Scan for the cell matching the given text and deliver its (x, y) coordinate at center. 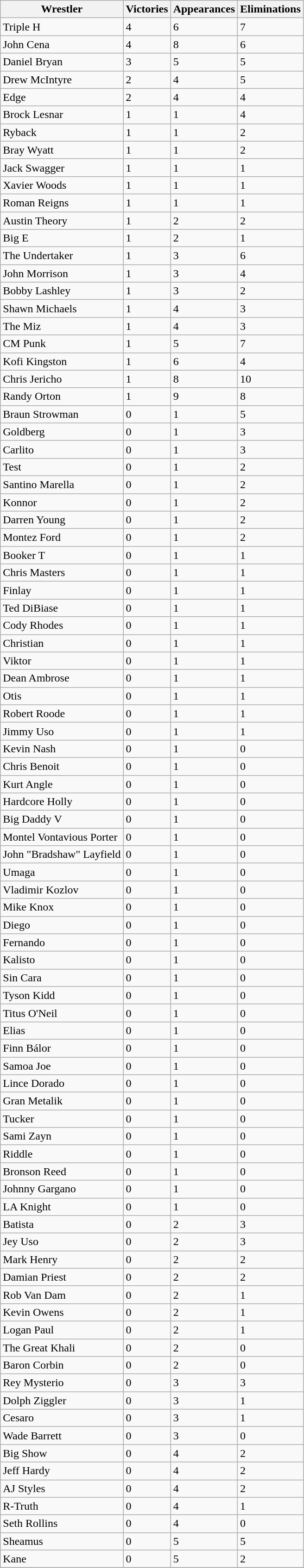
The Miz (62, 326)
Bobby Lashley (62, 291)
Otis (62, 696)
Chris Benoit (62, 766)
Kane (62, 1559)
Kevin Owens (62, 1312)
9 (204, 397)
Konnor (62, 502)
Wade Barrett (62, 1436)
Big Daddy V (62, 819)
Big Show (62, 1453)
Hardcore Holly (62, 802)
Vladimir Kozlov (62, 890)
Damian Priest (62, 1277)
Appearances (204, 9)
R-Truth (62, 1506)
Tyson Kidd (62, 995)
Xavier Woods (62, 185)
Triple H (62, 27)
Shawn Michaels (62, 309)
Brock Lesnar (62, 115)
Rob Van Dam (62, 1295)
Eliminations (271, 9)
Rey Mysterio (62, 1383)
Kevin Nash (62, 749)
Santino Marella (62, 484)
LA Knight (62, 1207)
Johnny Gargano (62, 1189)
The Great Khali (62, 1348)
Randy Orton (62, 397)
Jeff Hardy (62, 1471)
Lince Dorado (62, 1084)
AJ Styles (62, 1488)
Logan Paul (62, 1330)
Samoa Joe (62, 1066)
Daniel Bryan (62, 62)
Mark Henry (62, 1259)
Bray Wyatt (62, 150)
John Cena (62, 44)
Mike Knox (62, 907)
Victories (147, 9)
Jimmy Uso (62, 731)
The Undertaker (62, 256)
Robert Roode (62, 713)
Sheamus (62, 1541)
Test (62, 467)
Riddle (62, 1154)
Dean Ambrose (62, 678)
Montez Ford (62, 538)
Drew McIntyre (62, 80)
Carlito (62, 449)
Cody Rhodes (62, 626)
Batista (62, 1224)
Kofi Kingston (62, 361)
Montel Vontavious Porter (62, 837)
Darren Young (62, 520)
Finn Bálor (62, 1048)
Cesaro (62, 1418)
Jey Uso (62, 1242)
Diego (62, 925)
Dolph Ziggler (62, 1401)
Ryback (62, 132)
Chris Masters (62, 573)
10 (271, 379)
Kalisto (62, 960)
Big E (62, 238)
Roman Reigns (62, 203)
CM Punk (62, 344)
Sami Zayn (62, 1136)
Gran Metalik (62, 1101)
Umaga (62, 872)
Viktor (62, 661)
Seth Rollins (62, 1524)
Bronson Reed (62, 1171)
Tucker (62, 1119)
Jack Swagger (62, 167)
Elias (62, 1030)
Kurt Angle (62, 784)
Booker T (62, 555)
Austin Theory (62, 221)
Finlay (62, 590)
Christian (62, 643)
Goldberg (62, 432)
Edge (62, 97)
Ted DiBiase (62, 608)
Wrestler (62, 9)
John Morrison (62, 273)
Titus O'Neil (62, 1013)
Sin Cara (62, 978)
John "Bradshaw" Layfield (62, 855)
Braun Strowman (62, 414)
Chris Jericho (62, 379)
Baron Corbin (62, 1365)
Fernando (62, 942)
